Provide the (X, Y) coordinate of the cell's center where the given text is located.  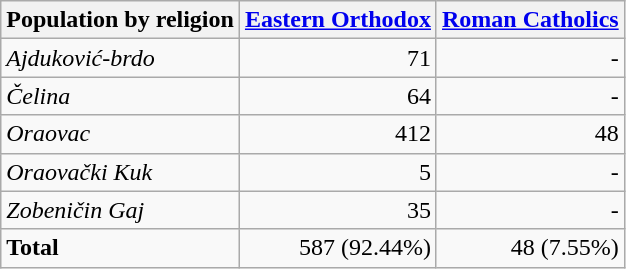
64 (338, 96)
Zobeničin Gaj (120, 210)
Eastern Orthodox (338, 20)
48 (7.55%) (530, 248)
Total (120, 248)
5 (338, 172)
587 (92.44%) (338, 248)
Population by religion (120, 20)
Ajduković-brdo (120, 58)
35 (338, 210)
Čelina (120, 96)
Oraovac (120, 134)
412 (338, 134)
Oraovački Kuk (120, 172)
48 (530, 134)
71 (338, 58)
Roman Catholics (530, 20)
